Scan for the cell matching the given text and deliver its (X, Y) coordinate at center. 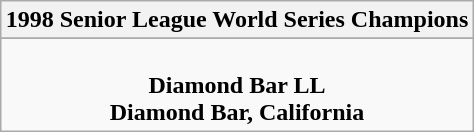
1998 Senior League World Series Champions (237, 20)
Diamond Bar LL Diamond Bar, California (237, 85)
